Find where the given text appears and provide that cell's center as (x, y) coordinate. 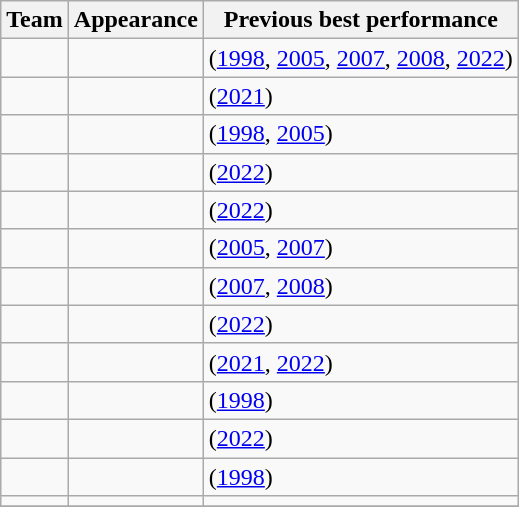
Team (35, 20)
(2005, 2007) (360, 248)
(2021) (360, 96)
(2021, 2022) (360, 362)
(1998, 2005, 2007, 2008, 2022) (360, 58)
Appearance (136, 20)
(2007, 2008) (360, 286)
Previous best performance (360, 20)
(1998, 2005) (360, 134)
